Pinpoint the cell where the given text exists, returning its (X, Y) midpoint coordinate. 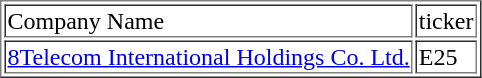
8Telecom International Holdings Co. Ltd. (208, 56)
ticker (446, 20)
E25 (446, 56)
Company Name (208, 20)
